Search for the cell housing the specified text and yield its (X, Y) center coordinate. 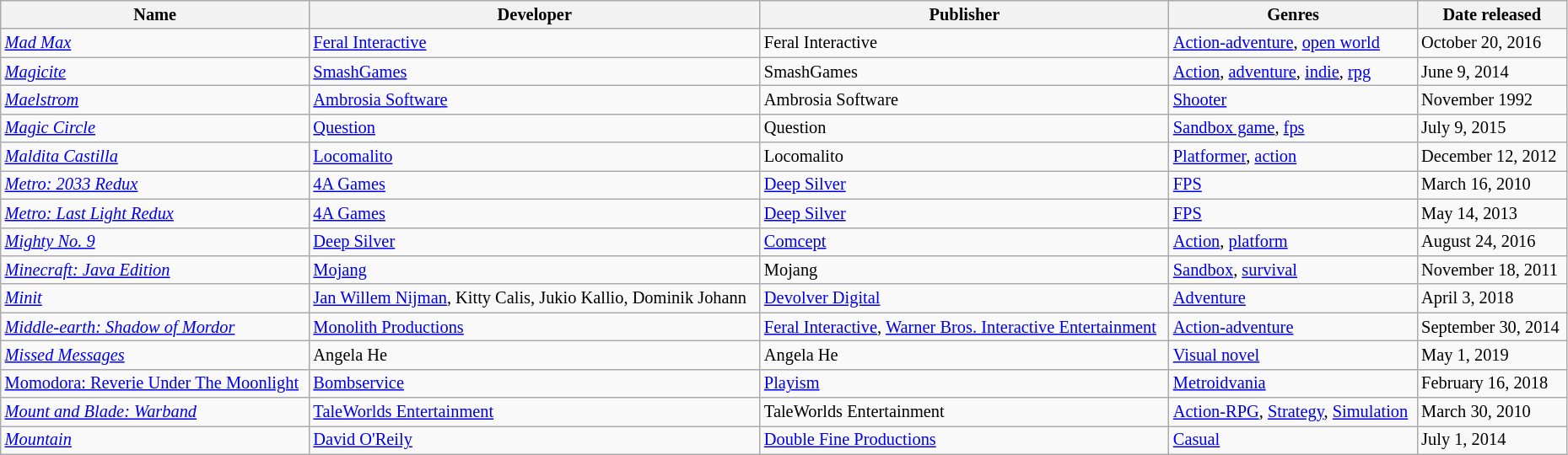
Action-adventure, open world (1293, 43)
Action, platform (1293, 242)
Devolver Digital (965, 298)
Mighty No. 9 (155, 242)
Comcept (965, 242)
Mad Max (155, 43)
November 18, 2011 (1491, 270)
Metroidvania (1293, 383)
Feral Interactive, Warner Bros. Interactive Entertainment (965, 327)
Magicite (155, 72)
Action, adventure, indie, rpg (1293, 72)
May 14, 2013 (1491, 213)
Momodora: Reverie Under The Moonlight (155, 383)
Publisher (965, 14)
September 30, 2014 (1491, 327)
Date released (1491, 14)
March 16, 2010 (1491, 185)
Mount and Blade: Warband (155, 412)
March 30, 2010 (1491, 412)
Genres (1293, 14)
November 1992 (1491, 99)
Name (155, 14)
Missed Messages (155, 355)
Action-adventure (1293, 327)
Middle-earth: Shadow of Mordor (155, 327)
Maldita Castilla (155, 157)
Monolith Productions (535, 327)
April 3, 2018 (1491, 298)
Maelstrom (155, 99)
June 9, 2014 (1491, 72)
Casual (1293, 440)
Double Fine Productions (965, 440)
Visual novel (1293, 355)
Sandbox game, fps (1293, 128)
Metro: Last Light Redux (155, 213)
Bombservice (535, 383)
Metro: 2033 Redux (155, 185)
August 24, 2016 (1491, 242)
Playism (965, 383)
July 9, 2015 (1491, 128)
Minecraft: Java Edition (155, 270)
Mountain (155, 440)
May 1, 2019 (1491, 355)
David O'Reily (535, 440)
Minit (155, 298)
Adventure (1293, 298)
December 12, 2012 (1491, 157)
Sandbox, survival (1293, 270)
Platformer, action (1293, 157)
July 1, 2014 (1491, 440)
February 16, 2018 (1491, 383)
Developer (535, 14)
October 20, 2016 (1491, 43)
Action-RPG, Strategy, Simulation (1293, 412)
Magic Circle (155, 128)
Jan Willem Nijman, Kitty Calis, Jukio Kallio, Dominik Johann (535, 298)
Shooter (1293, 99)
